Output the [x, y] coordinate of the center of the cell containing the given text.  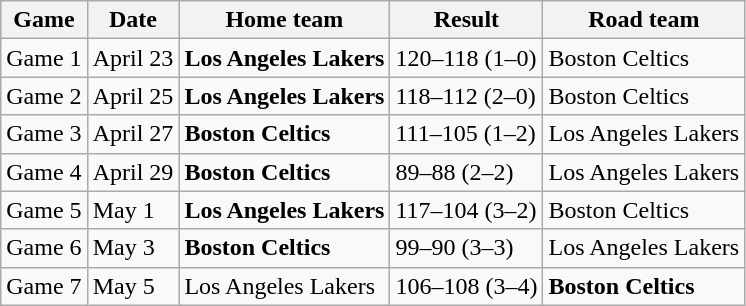
May 3 [133, 248]
89–88 (2–2) [466, 172]
111–105 (1–2) [466, 134]
Result [466, 20]
120–118 (1–0) [466, 58]
April 23 [133, 58]
May 1 [133, 210]
106–108 (3–4) [466, 286]
118–112 (2–0) [466, 96]
Game 2 [44, 96]
Date [133, 20]
Game 4 [44, 172]
Game 3 [44, 134]
April 29 [133, 172]
Game 1 [44, 58]
99–90 (3–3) [466, 248]
Game 7 [44, 286]
117–104 (3–2) [466, 210]
Home team [284, 20]
Game 5 [44, 210]
Game [44, 20]
April 27 [133, 134]
Road team [644, 20]
April 25 [133, 96]
Game 6 [44, 248]
May 5 [133, 286]
